Identify which cell holds the provided text, then report its [X, Y] central coordinate. 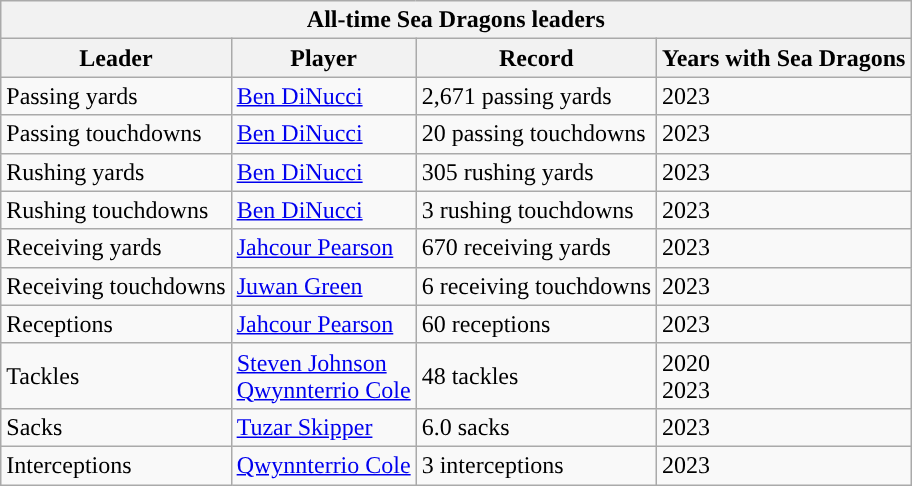
Leader [116, 58]
Qwynnterrio Cole [324, 465]
Receiving yards [116, 248]
Record [536, 58]
Tackles [116, 376]
305 rushing yards [536, 172]
Sacks [116, 427]
60 receptions [536, 324]
Tuzar Skipper [324, 427]
Passing yards [116, 96]
2,671 passing yards [536, 96]
Receiving touchdowns [116, 286]
20202023 [784, 376]
Years with Sea Dragons [784, 58]
Steven JohnsonQwynnterrio Cole [324, 376]
670 receiving yards [536, 248]
6 receiving touchdowns [536, 286]
48 tackles [536, 376]
3 interceptions [536, 465]
All-time Sea Dragons leaders [456, 20]
6.0 sacks [536, 427]
Receptions [116, 324]
20 passing touchdowns [536, 134]
3 rushing touchdowns [536, 210]
Interceptions [116, 465]
Passing touchdowns [116, 134]
Player [324, 58]
Rushing yards [116, 172]
Juwan Green [324, 286]
Rushing touchdowns [116, 210]
